Return (X, Y) of the center of cell containing provided text 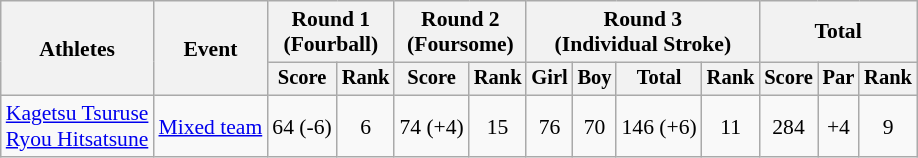
9 (888, 126)
70 (595, 126)
Round 3(Individual Stroke) (642, 32)
Mixed team (210, 126)
Kagetsu TsuruseRyou Hitsatsune (78, 126)
6 (366, 126)
64 (-6) (302, 126)
Girl (549, 79)
Par (839, 79)
Boy (595, 79)
284 (788, 126)
11 (731, 126)
74 (+4) (431, 126)
146 (+6) (658, 126)
15 (498, 126)
Event (210, 48)
Round 2(Foursome) (460, 32)
76 (549, 126)
Athletes (78, 48)
Round 1(Fourball) (330, 32)
+4 (839, 126)
